Scan for the cell matching the given text and deliver its [X, Y] coordinate at center. 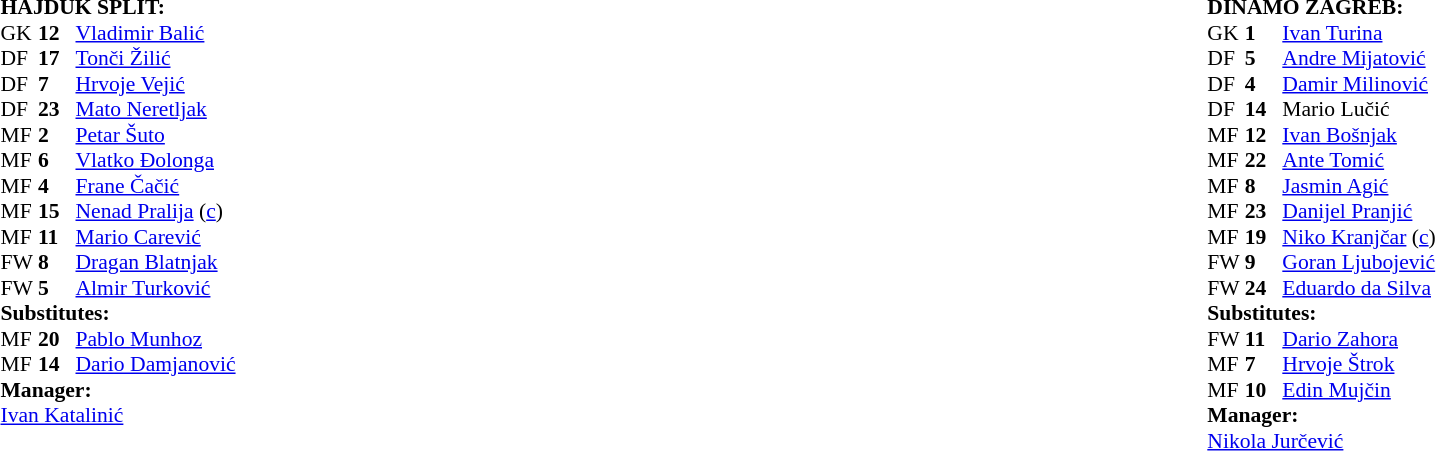
Vlatko Đolonga [170, 161]
6 [57, 161]
24 [1264, 288]
Vladimir Balić [170, 33]
Mato Neretljak [170, 109]
Nenad Pralija (c) [170, 211]
Ivan Katalinić [158, 415]
Substitutes: [131, 313]
19 [1264, 237]
Tonči Žilić [170, 59]
Pablo Munhoz [170, 339]
1 [1264, 33]
10 [1264, 390]
Dario Damjanović [170, 365]
17 [57, 59]
Almir Turković [170, 288]
Hrvoje Vejić [170, 84]
Petar Šuto [170, 135]
Manager: [131, 390]
20 [57, 339]
Dragan Blatnjak [170, 263]
15 [57, 211]
9 [1264, 263]
Frane Čačić [170, 186]
22 [1264, 161]
Mario Carević [170, 237]
2 [57, 135]
